Return the (x, y) coordinate for the center point of the cell that contains the specified text.  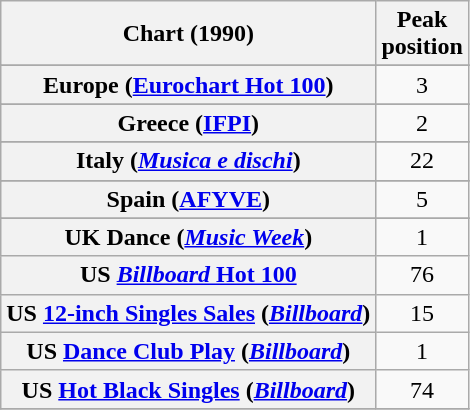
22 (422, 161)
Spain (AFYVE) (188, 199)
3 (422, 85)
UK Dance (Music Week) (188, 237)
Greece (IFPI) (188, 123)
2 (422, 123)
5 (422, 199)
Peakposition (422, 34)
US 12-inch Singles Sales (Billboard) (188, 313)
US Dance Club Play (Billboard) (188, 351)
Chart (1990) (188, 34)
15 (422, 313)
US Hot Black Singles (Billboard) (188, 389)
76 (422, 275)
US Billboard Hot 100 (188, 275)
Italy (Musica e dischi) (188, 161)
74 (422, 389)
Europe (Eurochart Hot 100) (188, 85)
